Search for the cell housing the specified text and yield its [x, y] center coordinate. 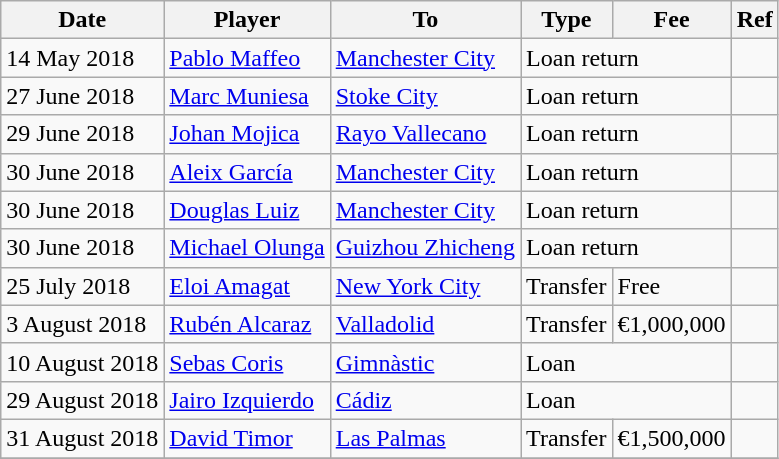
Ref [754, 20]
Michael Olunga [247, 248]
€1,500,000 [672, 438]
14 May 2018 [82, 58]
New York City [425, 286]
Rayo Vallecano [425, 134]
3 August 2018 [82, 324]
Las Palmas [425, 438]
29 June 2018 [82, 134]
Eloi Amagat [247, 286]
Stoke City [425, 96]
Valladolid [425, 324]
31 August 2018 [82, 438]
Cádiz [425, 400]
Sebas Coris [247, 362]
Date [82, 20]
25 July 2018 [82, 286]
Type [567, 20]
Johan Mojica [247, 134]
Player [247, 20]
Free [672, 286]
To [425, 20]
Guizhou Zhicheng [425, 248]
27 June 2018 [82, 96]
€1,000,000 [672, 324]
David Timor [247, 438]
10 August 2018 [82, 362]
Pablo Maffeo [247, 58]
Aleix García [247, 172]
Rubén Alcaraz [247, 324]
29 August 2018 [82, 400]
Gimnàstic [425, 362]
Fee [672, 20]
Douglas Luiz [247, 210]
Jairo Izquierdo [247, 400]
Marc Muniesa [247, 96]
